Extract the [x, y] coordinate from the center of the cell holding the provided text.  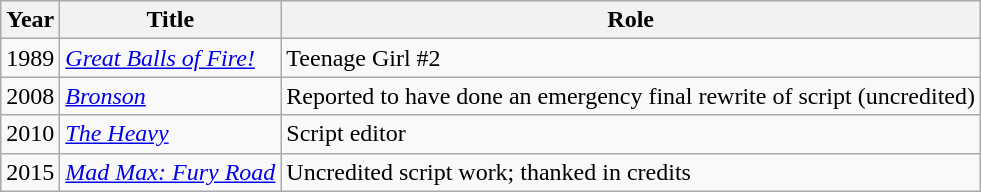
Bronson [170, 96]
2015 [30, 172]
Year [30, 20]
The Heavy [170, 134]
Uncredited script work; thanked in credits [631, 172]
Teenage Girl #2 [631, 58]
Script editor [631, 134]
Mad Max: Fury Road [170, 172]
Role [631, 20]
1989 [30, 58]
Great Balls of Fire! [170, 58]
Reported to have done an emergency final rewrite of script (uncredited) [631, 96]
2010 [30, 134]
Title [170, 20]
2008 [30, 96]
